Search for the cell housing the specified text and yield its (X, Y) center coordinate. 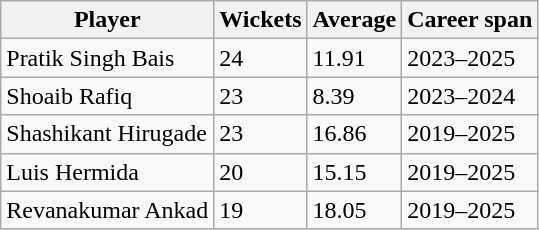
2023–2025 (470, 58)
Revanakumar Ankad (108, 210)
Average (354, 20)
Luis Hermida (108, 172)
Wickets (260, 20)
2023–2024 (470, 96)
Player (108, 20)
Pratik Singh Bais (108, 58)
Shoaib Rafiq (108, 96)
16.86 (354, 134)
20 (260, 172)
19 (260, 210)
15.15 (354, 172)
18.05 (354, 210)
Shashikant Hirugade (108, 134)
11.91 (354, 58)
24 (260, 58)
8.39 (354, 96)
Career span (470, 20)
